Provide the (X, Y) coordinate of the cell's center where the given text is located.  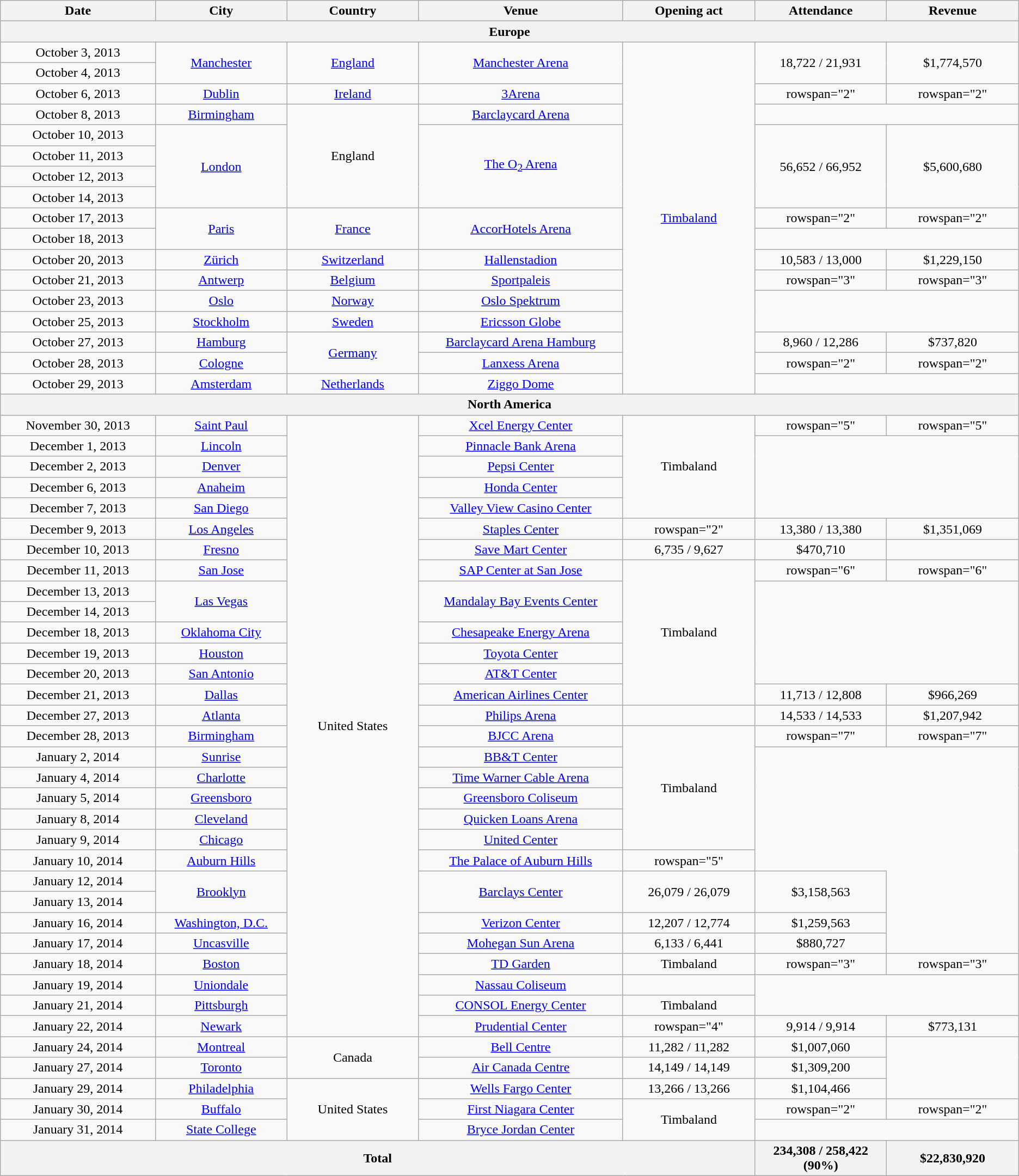
November 30, 2013 (78, 425)
December 7, 2013 (78, 508)
Boston (221, 964)
Revenue (953, 11)
December 20, 2013 (78, 674)
Staples Center (521, 529)
Amsterdam (221, 384)
Chesapeake Energy Arena (521, 633)
12,207 / 12,774 (689, 923)
Country (353, 11)
13,380 / 13,380 (821, 529)
Xcel Energy Center (521, 425)
9,914 / 9,914 (821, 1026)
Cologne (221, 363)
CONSOL Energy Center (521, 1006)
January 22, 2014 (78, 1026)
Montreal (221, 1047)
December 19, 2013 (78, 653)
Denver (221, 467)
Oklahoma City (221, 633)
$1,007,060 (821, 1047)
October 20, 2013 (78, 260)
Save Mart Center (521, 549)
Auburn Hills (221, 860)
North America (509, 405)
$22,830,920 (953, 1157)
SAP Center at San Jose (521, 570)
Buffalo (221, 1109)
October 21, 2013 (78, 280)
December 27, 2013 (78, 715)
San Diego (221, 508)
Oslo Spektrum (521, 301)
Philadelphia (221, 1088)
December 1, 2013 (78, 446)
Mohegan Sun Arena (521, 944)
Chicago (221, 840)
Lanxess Arena (521, 363)
Sweden (353, 322)
26,079 / 26,079 (689, 891)
$1,774,570 (953, 63)
December 14, 2013 (78, 612)
$1,309,200 (821, 1068)
BJCC Arena (521, 736)
Brooklyn (221, 891)
$5,600,680 (953, 166)
$1,104,466 (821, 1088)
$966,269 (953, 695)
Attendance (821, 11)
Netherlands (353, 384)
AccorHotels Arena (521, 228)
Anaheim (221, 487)
Cleveland (221, 819)
January 18, 2014 (78, 964)
Canada (353, 1057)
December 21, 2013 (78, 695)
Zürich (221, 260)
Toronto (221, 1068)
Mandalay Bay Events Center (521, 601)
The O2 Arena (521, 166)
December 28, 2013 (78, 736)
December 11, 2013 (78, 570)
France (353, 228)
October 23, 2013 (78, 301)
$880,727 (821, 944)
Greensboro (221, 798)
Nassau Coliseum (521, 985)
December 6, 2013 (78, 487)
Belgium (353, 280)
Barclaycard Arena Hamburg (521, 342)
Lincoln (221, 446)
$773,131 (953, 1026)
October 8, 2013 (78, 114)
Las Vegas (221, 601)
October 29, 2013 (78, 384)
Total (378, 1157)
Ericsson Globe (521, 322)
56,652 / 66,952 (821, 166)
11,282 / 11,282 (689, 1047)
Verizon Center (521, 923)
Ireland (353, 94)
Venue (521, 11)
13,266 / 13,266 (689, 1088)
January 24, 2014 (78, 1047)
rowspan="4" (689, 1026)
Bell Centre (521, 1047)
10,583 / 13,000 (821, 260)
October 6, 2013 (78, 94)
San Antonio (221, 674)
January 16, 2014 (78, 923)
Pinnacle Bank Arena (521, 446)
October 12, 2013 (78, 176)
London (221, 166)
Sportpaleis (521, 280)
Wells Fargo Center (521, 1088)
6,735 / 9,627 (689, 549)
October 3, 2013 (78, 52)
January 10, 2014 (78, 860)
Los Angeles (221, 529)
Pittsburgh (221, 1006)
Manchester (221, 63)
State College (221, 1130)
American Airlines Center (521, 695)
December 9, 2013 (78, 529)
October 11, 2013 (78, 156)
$1,229,150 (953, 260)
January 29, 2014 (78, 1088)
AT&T Center (521, 674)
Norway (353, 301)
October 14, 2013 (78, 197)
Europe (509, 32)
City (221, 11)
Barclaycard Arena (521, 114)
January 30, 2014 (78, 1109)
The Palace of Auburn Hills (521, 860)
$1,259,563 (821, 923)
Barclays Center (521, 891)
Uncasville (221, 944)
Dallas (221, 695)
Bryce Jordan Center (521, 1130)
San Jose (221, 570)
October 25, 2013 (78, 322)
January 8, 2014 (78, 819)
Prudential Center (521, 1026)
Dublin (221, 94)
3Arena (521, 94)
January 31, 2014 (78, 1130)
Uniondale (221, 985)
Philips Arena (521, 715)
Toyota Center (521, 653)
$737,820 (953, 342)
Atlanta (221, 715)
Charlotte (221, 777)
Manchester Arena (521, 63)
Ziggo Dome (521, 384)
Hamburg (221, 342)
December 10, 2013 (78, 549)
January 2, 2014 (78, 757)
Stockholm (221, 322)
$3,158,563 (821, 891)
BB&T Center (521, 757)
Greensboro Coliseum (521, 798)
Antwerp (221, 280)
January 27, 2014 (78, 1068)
Opening act (689, 11)
$470,710 (821, 549)
October 18, 2013 (78, 238)
October 4, 2013 (78, 73)
Saint Paul (221, 425)
December 18, 2013 (78, 633)
Air Canada Centre (521, 1068)
October 10, 2013 (78, 135)
Houston (221, 653)
October 17, 2013 (78, 218)
January 17, 2014 (78, 944)
October 27, 2013 (78, 342)
Hallenstadion (521, 260)
Time Warner Cable Arena (521, 777)
Switzerland (353, 260)
Honda Center (521, 487)
Washington, D.C. (221, 923)
14,149 / 14,149 (689, 1068)
$1,351,069 (953, 529)
United Center (521, 840)
6,133 / 6,441 (689, 944)
January 5, 2014 (78, 798)
December 13, 2013 (78, 591)
234,308 / 258,422 (90%) (821, 1157)
October 28, 2013 (78, 363)
14,533 / 14,533 (821, 715)
Paris (221, 228)
Pepsi Center (521, 467)
Sunrise (221, 757)
January 9, 2014 (78, 840)
TD Garden (521, 964)
January 12, 2014 (78, 881)
Newark (221, 1026)
11,713 / 12,808 (821, 695)
Germany (353, 353)
January 4, 2014 (78, 777)
Quicken Loans Arena (521, 819)
January 19, 2014 (78, 985)
First Niagara Center (521, 1109)
8,960 / 12,286 (821, 342)
December 2, 2013 (78, 467)
Date (78, 11)
Fresno (221, 549)
Valley View Casino Center (521, 508)
January 21, 2014 (78, 1006)
18,722 / 21,931 (821, 63)
$1,207,942 (953, 715)
Oslo (221, 301)
January 13, 2014 (78, 902)
